Search for the cell housing the specified text and yield its [X, Y] center coordinate. 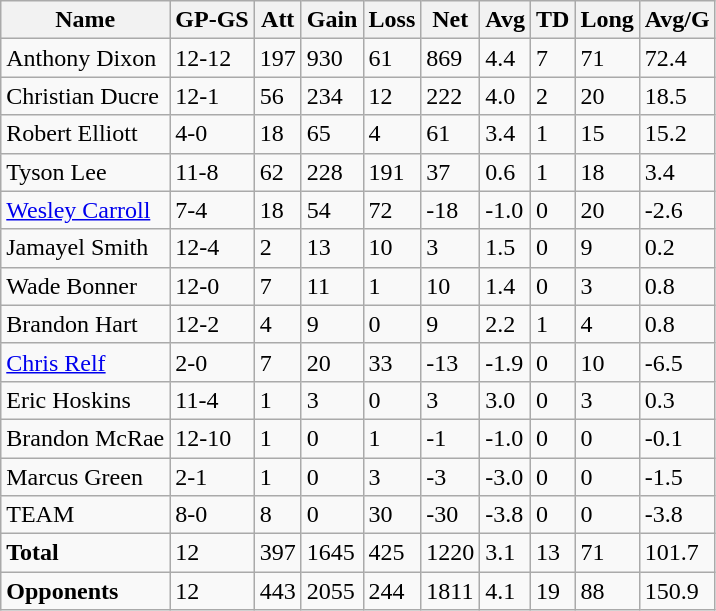
244 [392, 591]
8-0 [212, 515]
33 [392, 362]
-1.5 [677, 477]
Att [278, 20]
Net [450, 20]
869 [450, 58]
30 [392, 515]
Long [607, 20]
72.4 [677, 58]
12-1 [212, 96]
GP-GS [212, 20]
425 [392, 553]
-18 [450, 210]
-0.1 [677, 438]
0.6 [506, 172]
Total [86, 553]
Gain [332, 20]
222 [450, 96]
Brandon Hart [86, 324]
11 [332, 286]
4.0 [506, 96]
65 [332, 134]
Jamayel Smith [86, 248]
12-10 [212, 438]
37 [450, 172]
2-0 [212, 362]
12-12 [212, 58]
2055 [332, 591]
Eric Hoskins [86, 400]
56 [278, 96]
Wesley Carroll [86, 210]
Avg [506, 20]
11-8 [212, 172]
12-4 [212, 248]
150.9 [677, 591]
Loss [392, 20]
18.5 [677, 96]
12-0 [212, 286]
191 [392, 172]
2-1 [212, 477]
54 [332, 210]
Name [86, 20]
1645 [332, 553]
Chris Relf [86, 362]
4.4 [506, 58]
234 [332, 96]
-3.0 [506, 477]
12-2 [212, 324]
197 [278, 58]
11-4 [212, 400]
1220 [450, 553]
TEAM [86, 515]
15 [607, 134]
3.0 [506, 400]
Brandon McRae [86, 438]
3.1 [506, 553]
15.2 [677, 134]
228 [332, 172]
397 [278, 553]
-30 [450, 515]
4.1 [506, 591]
Wade Bonner [86, 286]
62 [278, 172]
Marcus Green [86, 477]
1811 [450, 591]
443 [278, 591]
Christian Ducre [86, 96]
Tyson Lee [86, 172]
8 [278, 515]
7-4 [212, 210]
-6.5 [677, 362]
1.5 [506, 248]
-1 [450, 438]
-2.6 [677, 210]
Opponents [86, 591]
Anthony Dixon [86, 58]
0.3 [677, 400]
TD [552, 20]
-1.9 [506, 362]
88 [607, 591]
930 [332, 58]
-3 [450, 477]
-13 [450, 362]
101.7 [677, 553]
2.2 [506, 324]
19 [552, 591]
72 [392, 210]
4-0 [212, 134]
Avg/G [677, 20]
1.4 [506, 286]
0.2 [677, 248]
Robert Elliott [86, 134]
